Return the (x, y) coordinate for the center point of the cell that contains the specified text.  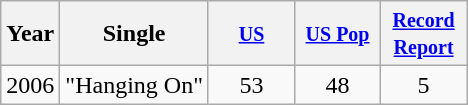
5 (424, 85)
Single (134, 34)
"Hanging On" (134, 85)
48 (338, 85)
US (251, 34)
Year (30, 34)
53 (251, 85)
Record Report (424, 34)
US Pop (338, 34)
2006 (30, 85)
